Identify which cell holds the provided text, then report its (X, Y) central coordinate. 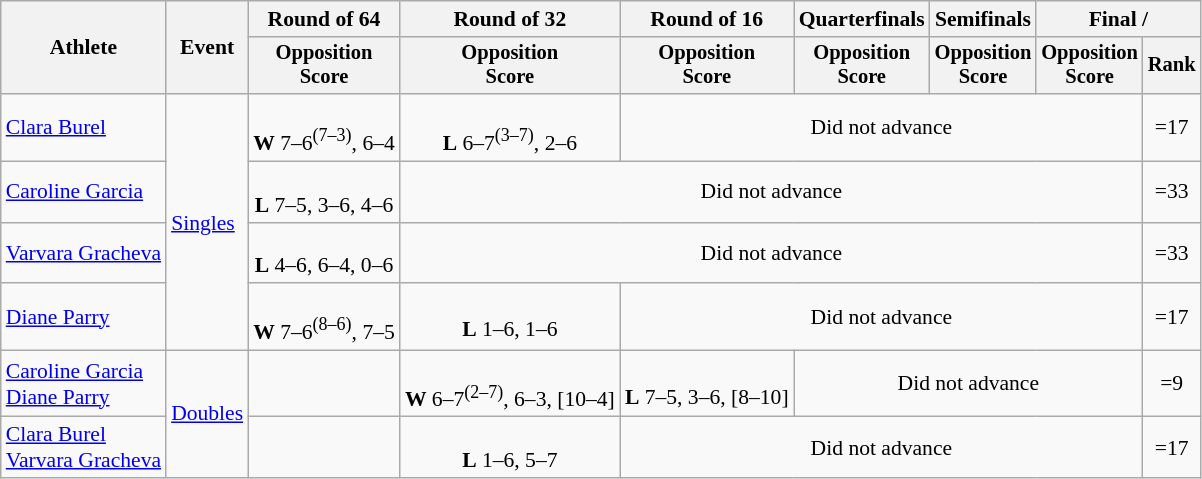
=9 (1172, 384)
Caroline GarciaDiane Parry (84, 384)
L 7–5, 3–6, [8–10] (707, 384)
Singles (207, 222)
W 6–7(2–7), 6–3, [10–4] (510, 384)
Caroline Garcia (84, 192)
L 1–6, 1–6 (510, 318)
Round of 16 (707, 19)
L 7–5, 3–6, 4–6 (324, 192)
L 4–6, 6–4, 0–6 (324, 252)
Rank (1172, 66)
Doubles (207, 414)
L 1–6, 5–7 (510, 448)
Final / (1118, 19)
Event (207, 48)
Clara BurelVarvara Gracheva (84, 448)
Semifinals (984, 19)
Diane Parry (84, 318)
W 7–6(7–3), 6–4 (324, 128)
W 7–6(8–6), 7–5 (324, 318)
Clara Burel (84, 128)
Varvara Gracheva (84, 252)
Round of 64 (324, 19)
L 6–7(3–7), 2–6 (510, 128)
Quarterfinals (862, 19)
Round of 32 (510, 19)
Athlete (84, 48)
